Identify which cell holds the provided text, then report its (X, Y) central coordinate. 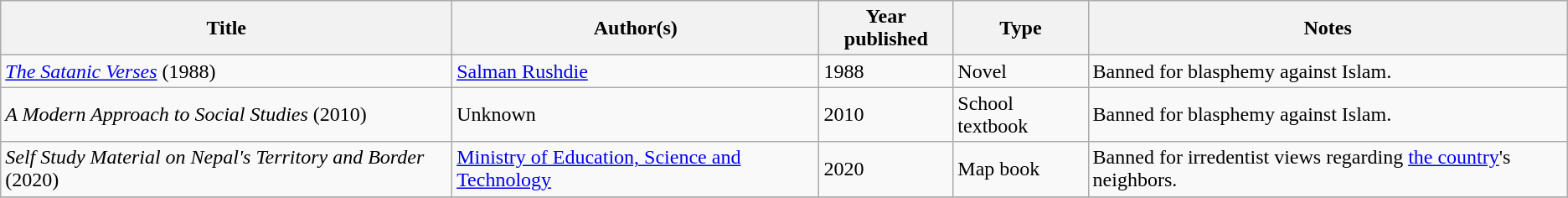
A Modern Approach to Social Studies (2010) (226, 114)
School textbook (1020, 114)
Salman Rushdie (636, 71)
Ministry of Education, Science and Technology (636, 169)
2020 (886, 169)
Novel (1020, 71)
1988 (886, 71)
Notes (1328, 29)
The Satanic Verses (1988) (226, 71)
Banned for irredentist views regarding the country's neighbors. (1328, 169)
Type (1020, 29)
Year published (886, 29)
Title (226, 29)
Self Study Material on Nepal's Territory and Border (2020) (226, 169)
Unknown (636, 114)
2010 (886, 114)
Map book (1020, 169)
Author(s) (636, 29)
